Scan for the cell matching the given text and deliver its [X, Y] coordinate at center. 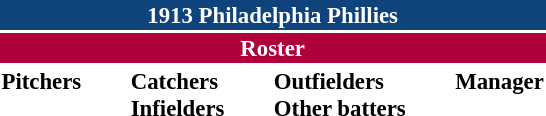
1913 Philadelphia Phillies [272, 15]
Roster [272, 48]
